Output the [X, Y] coordinate of the center of the cell containing the given text.  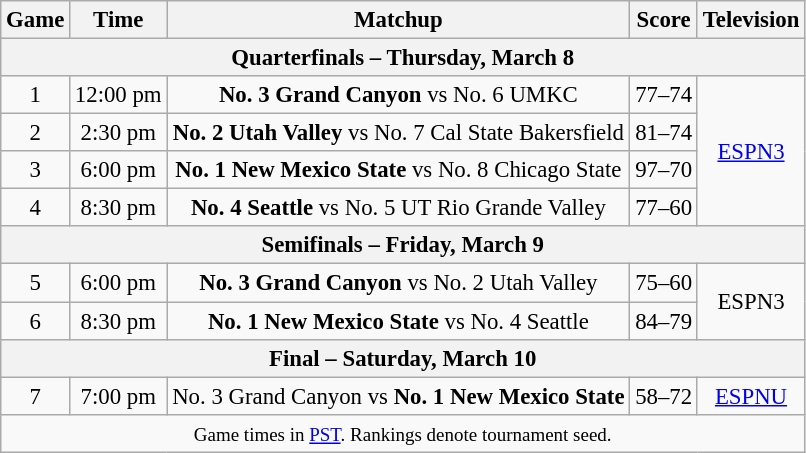
Game times in PST. Rankings denote tournament seed. [403, 433]
2:30 pm [118, 133]
2 [36, 133]
7:00 pm [118, 396]
7 [36, 396]
1 [36, 95]
12:00 pm [118, 95]
Final – Saturday, March 10 [403, 358]
No. 1 New Mexico State vs No. 8 Chicago State [398, 170]
3 [36, 170]
No. 4 Seattle vs No. 5 UT Rio Grande Valley [398, 208]
4 [36, 208]
77–60 [664, 208]
84–79 [664, 321]
Matchup [398, 20]
No. 1 New Mexico State vs No. 4 Seattle [398, 321]
No. 3 Grand Canyon vs No. 1 New Mexico State [398, 396]
No. 2 Utah Valley vs No. 7 Cal State Bakersfield [398, 133]
No. 3 Grand Canyon vs No. 6 UMKC [398, 95]
97–70 [664, 170]
ESPNU [750, 396]
Semifinals – Friday, March 9 [403, 245]
81–74 [664, 133]
6 [36, 321]
58–72 [664, 396]
Television [750, 20]
No. 3 Grand Canyon vs No. 2 Utah Valley [398, 283]
Score [664, 20]
Game [36, 20]
Time [118, 20]
5 [36, 283]
75–60 [664, 283]
Quarterfinals – Thursday, March 8 [403, 58]
77–74 [664, 95]
